Determine the [x, y] coordinate at the center of the cell enclosing the given text.  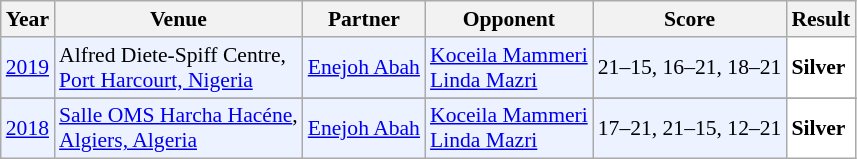
Partner [364, 19]
21–15, 16–21, 18–21 [690, 68]
Year [28, 19]
Salle OMS Harcha Hacéne,Algiers, Algeria [178, 128]
Score [690, 19]
Result [820, 19]
Alfred Diete-Spiff Centre,Port Harcourt, Nigeria [178, 68]
2018 [28, 128]
Venue [178, 19]
Opponent [509, 19]
2019 [28, 68]
17–21, 21–15, 12–21 [690, 128]
